Scan for the cell matching the given text and deliver its (x, y) coordinate at center. 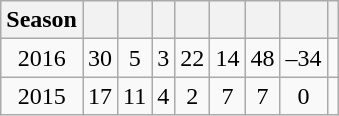
5 (135, 58)
2015 (42, 96)
4 (164, 96)
30 (100, 58)
0 (304, 96)
–34 (304, 58)
11 (135, 96)
14 (228, 58)
17 (100, 96)
Season (42, 20)
22 (192, 58)
3 (164, 58)
2 (192, 96)
2016 (42, 58)
48 (262, 58)
